Locate the cell with the specified text and output its (x, y) center coordinate. 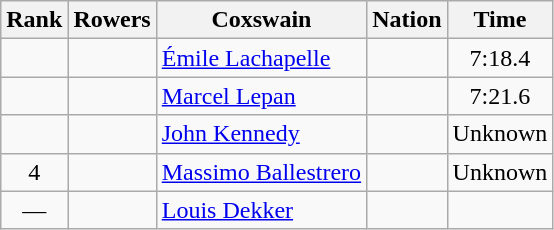
John Kennedy (261, 134)
7:21.6 (500, 96)
Nation (407, 20)
Louis Dekker (261, 210)
Émile Lachapelle (261, 58)
Massimo Ballestrero (261, 172)
— (34, 210)
Rank (34, 20)
Coxswain (261, 20)
Time (500, 20)
7:18.4 (500, 58)
4 (34, 172)
Rowers (112, 20)
Marcel Lepan (261, 96)
